Provide the [x, y] coordinate of the cell's center where the given text is located.  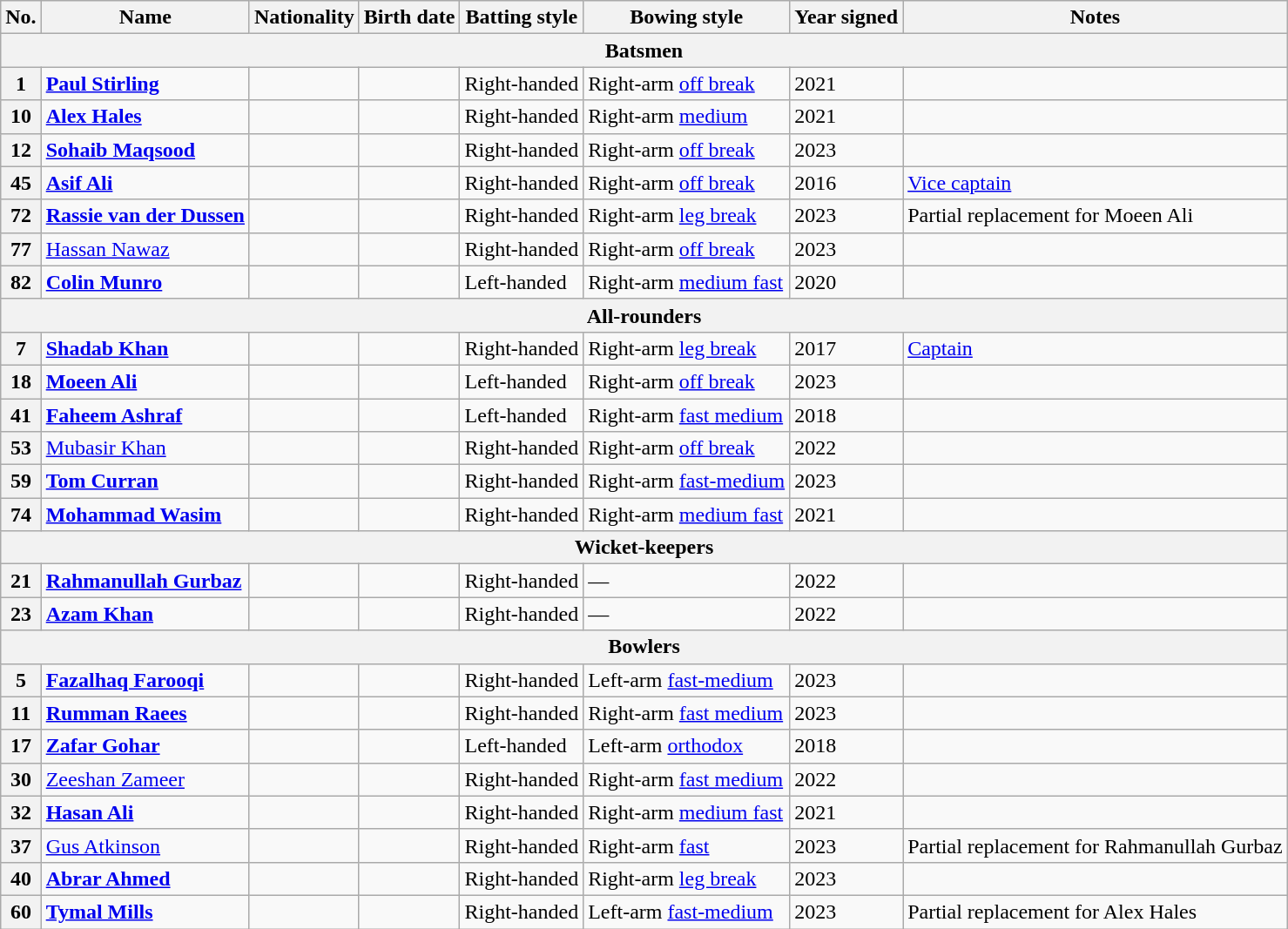
Hasan Ali [145, 812]
Moeen Ali [145, 381]
Azam Khan [145, 614]
Right-arm fast-medium [686, 481]
17 [21, 746]
Colin Munro [145, 282]
Tymal Mills [145, 912]
Name [145, 17]
Left-arm orthodox [686, 746]
77 [21, 249]
Batsmen [644, 50]
1 [21, 84]
Birth date [409, 17]
10 [21, 117]
Zeeshan Zameer [145, 779]
Rumman Raees [145, 713]
18 [21, 381]
74 [21, 515]
2020 [846, 282]
21 [21, 581]
Shadab Khan [145, 348]
No. [21, 17]
45 [21, 183]
30 [21, 779]
Mubasir Khan [145, 448]
5 [21, 680]
Captain [1096, 348]
11 [21, 713]
Asif Ali [145, 183]
82 [21, 282]
2017 [846, 348]
Alex Hales [145, 117]
60 [21, 912]
Vice captain [1096, 183]
Batting style [522, 17]
Mohammad Wasim [145, 515]
Nationality [304, 17]
Fazalhaq Farooqi [145, 680]
Sohaib Maqsood [145, 150]
Faheem Ashraf [145, 415]
Wicket-keepers [644, 548]
Partial replacement for Alex Hales [1096, 912]
Partial replacement for Moeen Ali [1096, 216]
23 [21, 614]
41 [21, 415]
All-rounders [644, 315]
37 [21, 845]
12 [21, 150]
Right-arm fast [686, 845]
Abrar Ahmed [145, 879]
53 [21, 448]
Right-arm medium [686, 117]
32 [21, 812]
Partial replacement for Rahmanullah Gurbaz [1096, 845]
Rassie van der Dussen [145, 216]
Notes [1096, 17]
Bowlers [644, 647]
Gus Atkinson [145, 845]
Tom Curran [145, 481]
59 [21, 481]
Bowing style [686, 17]
Zafar Gohar [145, 746]
2016 [846, 183]
7 [21, 348]
Rahmanullah Gurbaz [145, 581]
Paul Stirling [145, 84]
Year signed [846, 17]
72 [21, 216]
40 [21, 879]
Hassan Nawaz [145, 249]
